Detect which cell encompasses the target text, then output its (x, y) center coordinate. 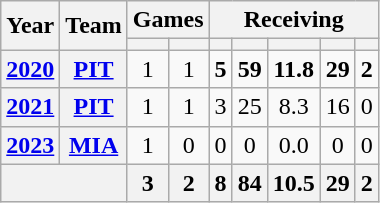
Team (94, 26)
8.3 (294, 107)
Year (30, 26)
84 (250, 183)
MIA (94, 145)
11.8 (294, 69)
Games (168, 20)
2020 (30, 69)
0.0 (294, 145)
2021 (30, 107)
25 (250, 107)
5 (220, 69)
8 (220, 183)
16 (338, 107)
10.5 (294, 183)
2023 (30, 145)
59 (250, 69)
Receiving (294, 20)
